Return (x, y) of the center of cell containing provided text 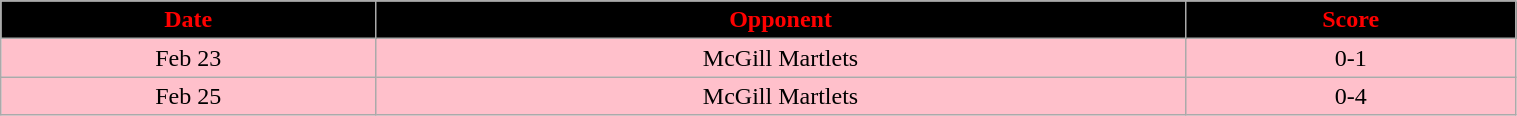
Score (1350, 20)
Date (188, 20)
0-1 (1350, 58)
Feb 23 (188, 58)
0-4 (1350, 96)
Opponent (781, 20)
Feb 25 (188, 96)
